For the text-containing cell, return its midpoint in [x, y] coordinate format. 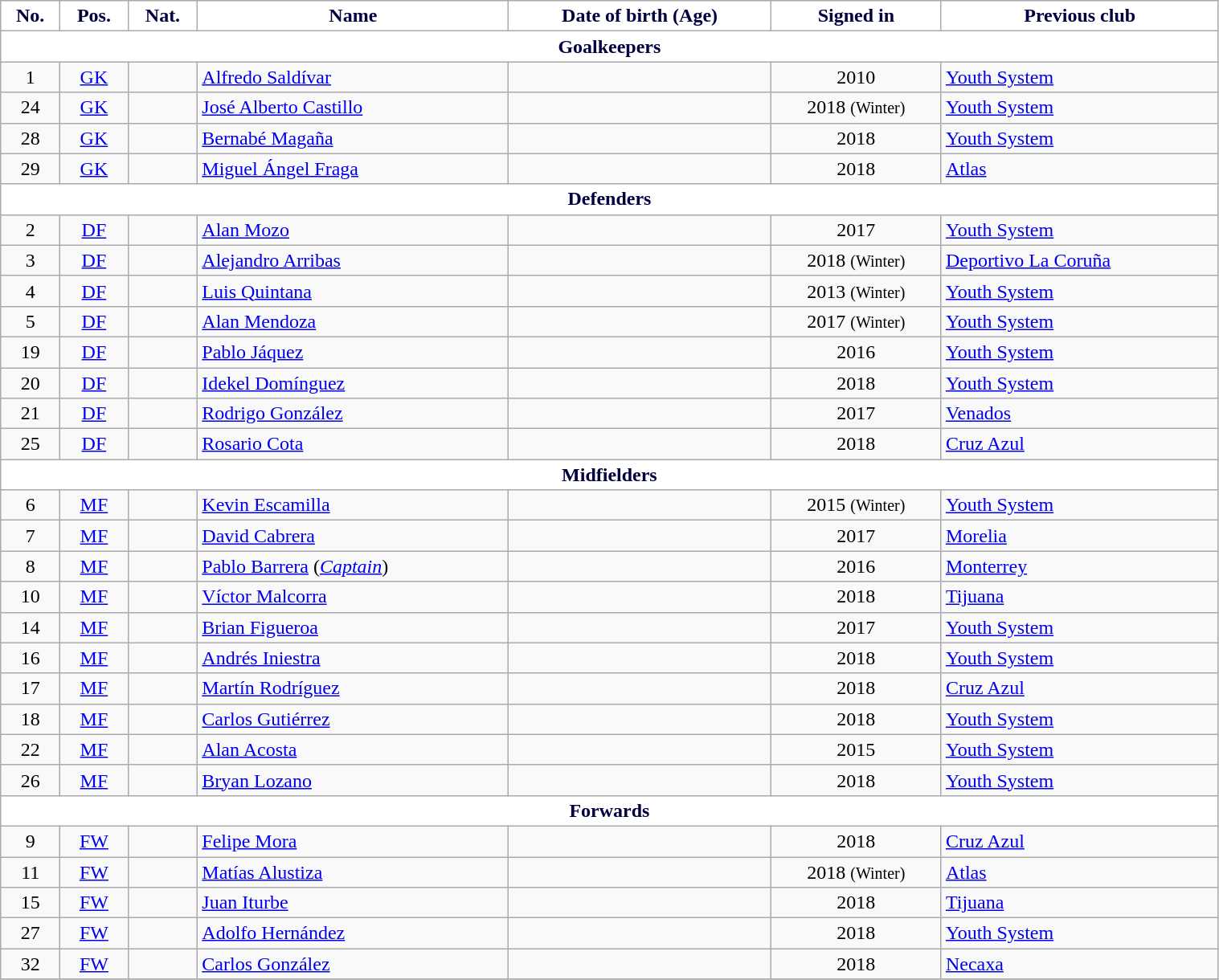
4 [31, 291]
Midfielders [609, 475]
Miguel Ángel Fraga [354, 169]
11 [31, 872]
Alejandro Arribas [354, 260]
Víctor Malcorra [354, 597]
Date of birth (Age) [640, 16]
Alan Mozo [354, 230]
Rosario Cota [354, 444]
18 [31, 719]
David Cabrera [354, 536]
24 [31, 108]
Luis Quintana [354, 291]
Forwards [609, 811]
29 [31, 169]
Signed in [856, 16]
Defenders [609, 199]
21 [31, 414]
Bryan Lozano [354, 780]
14 [31, 627]
2013 (Winter) [856, 291]
Venados [1080, 414]
Rodrigo González [354, 414]
Felipe Mora [354, 841]
Morelia [1080, 536]
Pablo Jáquez [354, 352]
25 [31, 444]
Carlos González [354, 964]
2015 [856, 749]
Pos. [95, 16]
32 [31, 964]
28 [31, 138]
Juan Iturbe [354, 903]
16 [31, 658]
6 [31, 505]
20 [31, 383]
Adolfo Hernández [354, 933]
15 [31, 903]
Bernabé Magaña [354, 138]
Alan Acosta [354, 749]
Idekel Domínguez [354, 383]
Previous club [1080, 16]
26 [31, 780]
9 [31, 841]
No. [31, 16]
17 [31, 688]
2 [31, 230]
José Alberto Castillo [354, 108]
Pablo Barrera (Captain) [354, 566]
2017 (Winter) [856, 321]
Alfredo Saldívar [354, 77]
Nat. [162, 16]
Matías Alustiza [354, 872]
2015 (Winter) [856, 505]
Andrés Iniestra [354, 658]
Name [354, 16]
Deportivo La Coruña [1080, 260]
Carlos Gutiérrez [354, 719]
10 [31, 597]
1 [31, 77]
Goalkeepers [609, 47]
Alan Mendoza [354, 321]
8 [31, 566]
Brian Figueroa [354, 627]
Necaxa [1080, 964]
19 [31, 352]
Kevin Escamilla [354, 505]
22 [31, 749]
Martín Rodríguez [354, 688]
2010 [856, 77]
27 [31, 933]
5 [31, 321]
3 [31, 260]
Monterrey [1080, 566]
7 [31, 536]
